Pinpoint the cell where the given text exists, returning its [x, y] midpoint coordinate. 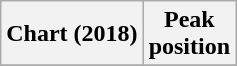
Peakposition [189, 34]
Chart (2018) [72, 34]
